Output the (X, Y) coordinate of the center of the cell containing the given text.  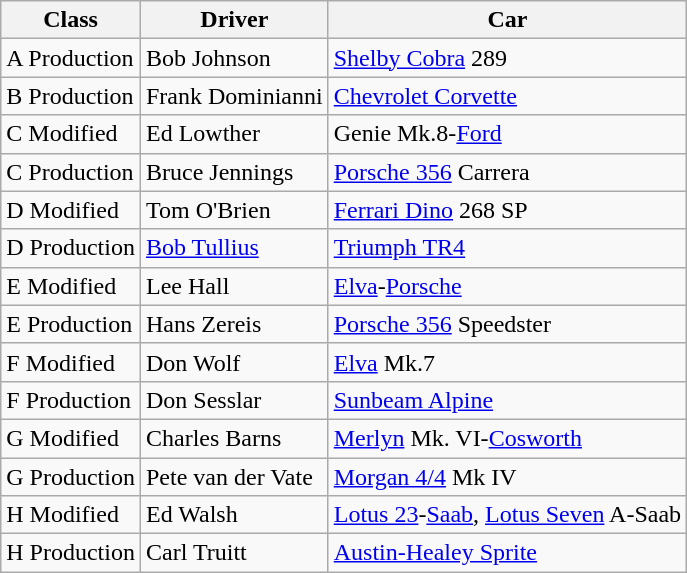
D Production (71, 248)
Bob Tullius (234, 248)
Ed Lowther (234, 134)
Genie Mk.8-Ford (507, 134)
Porsche 356 Carrera (507, 172)
Elva-Porsche (507, 286)
F Modified (71, 362)
Pete van der Vate (234, 477)
Ed Walsh (234, 515)
Class (71, 20)
H Production (71, 553)
Chevrolet Corvette (507, 96)
Porsche 356 Speedster (507, 324)
Car (507, 20)
C Modified (71, 134)
E Production (71, 324)
G Modified (71, 438)
D Modified (71, 210)
Don Wolf (234, 362)
Ferrari Dino 268 SP (507, 210)
Morgan 4/4 Mk IV (507, 477)
B Production (71, 96)
Tom O'Brien (234, 210)
Hans Zereis (234, 324)
Elva Mk.7 (507, 362)
H Modified (71, 515)
Triumph TR4 (507, 248)
Frank Dominianni (234, 96)
Austin-Healey Sprite (507, 553)
F Production (71, 400)
Charles Barns (234, 438)
Lotus 23-Saab, Lotus Seven A-Saab (507, 515)
A Production (71, 58)
Carl Truitt (234, 553)
Merlyn Mk. VI-Cosworth (507, 438)
C Production (71, 172)
Lee Hall (234, 286)
G Production (71, 477)
Bruce Jennings (234, 172)
Shelby Cobra 289 (507, 58)
Driver (234, 20)
Bob Johnson (234, 58)
Sunbeam Alpine (507, 400)
E Modified (71, 286)
Don Sesslar (234, 400)
